Scan for the cell matching the given text and deliver its (x, y) coordinate at center. 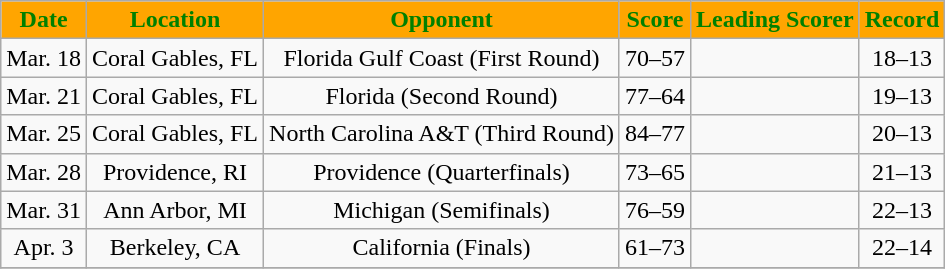
84–77 (654, 134)
22–14 (902, 248)
Mar. 28 (44, 172)
77–64 (654, 96)
Location (174, 20)
Florida Gulf Coast (First Round) (442, 58)
Apr. 3 (44, 248)
Florida (Second Round) (442, 96)
Score (654, 20)
70–57 (654, 58)
Michigan (Semifinals) (442, 210)
Providence (Quarterfinals) (442, 172)
California (Finals) (442, 248)
Leading Scorer (776, 20)
North Carolina A&T (Third Round) (442, 134)
Ann Arbor, MI (174, 210)
22–13 (902, 210)
Opponent (442, 20)
Providence, RI (174, 172)
Mar. 18 (44, 58)
Berkeley, CA (174, 248)
20–13 (902, 134)
76–59 (654, 210)
Date (44, 20)
Record (902, 20)
21–13 (902, 172)
Mar. 31 (44, 210)
61–73 (654, 248)
19–13 (902, 96)
Mar. 21 (44, 96)
18–13 (902, 58)
Mar. 25 (44, 134)
73–65 (654, 172)
